Determine the [X, Y] coordinate at the center of the cell enclosing the given text.  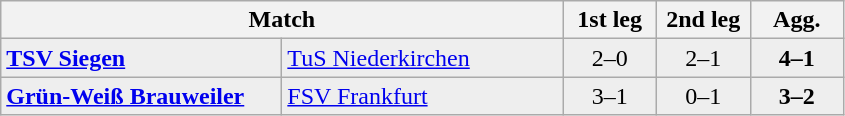
2nd leg [703, 20]
3–1 [610, 96]
FSV Frankfurt [422, 96]
TSV Siegen [142, 58]
TuS Niederkirchen [422, 58]
3–2 [797, 96]
Agg. [797, 20]
4–1 [797, 58]
Grün-Weiß Brauweiler [142, 96]
2–1 [703, 58]
2–0 [610, 58]
1st leg [610, 20]
0–1 [703, 96]
Match [282, 20]
